Pinpoint the cell where the given text exists, returning its (X, Y) midpoint coordinate. 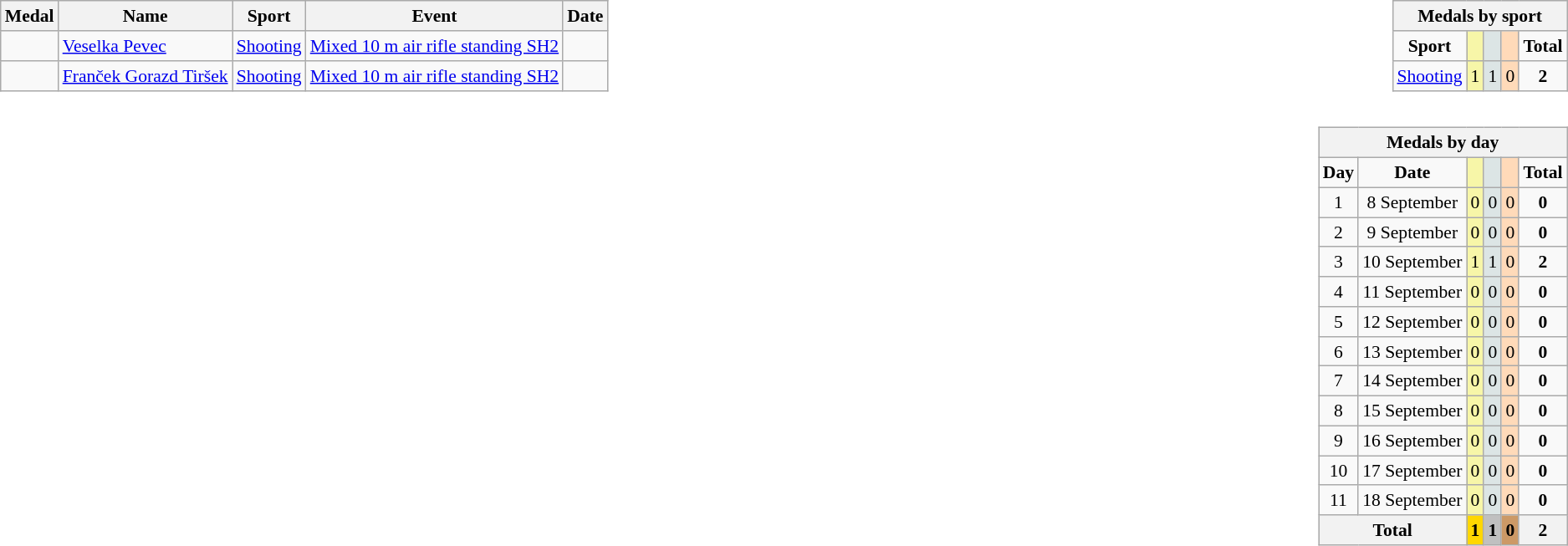
Day (1338, 173)
9 September (1412, 232)
12 September (1412, 322)
11 September (1412, 292)
14 September (1412, 381)
4 (1338, 292)
10 (1338, 471)
Medal (30, 16)
Medals by day (1443, 143)
16 September (1412, 441)
6 (1338, 351)
5 (1338, 322)
17 September (1412, 471)
15 September (1412, 411)
8 (1338, 411)
13 September (1412, 351)
9 (1338, 441)
Event (435, 16)
Name (146, 16)
Veselka Pevec (146, 46)
7 (1338, 381)
Medals by sport (1479, 16)
8 September (1412, 202)
18 September (1412, 500)
10 September (1412, 262)
Franček Gorazd Tiršek (146, 76)
11 (1338, 500)
3 (1338, 262)
